Search for the cell housing the specified text and yield its (x, y) center coordinate. 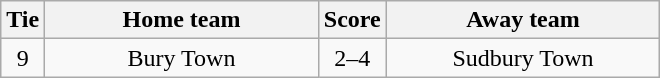
Home team (182, 20)
Sudbury Town (523, 58)
Bury Town (182, 58)
9 (23, 58)
Tie (23, 20)
Score (352, 20)
Away team (523, 20)
2–4 (352, 58)
